Pinpoint the cell where the given text exists, returning its (X, Y) midpoint coordinate. 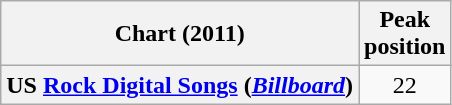
US Rock Digital Songs (Billboard) (180, 85)
Peakposition (405, 34)
Chart (2011) (180, 34)
22 (405, 85)
